Pinpoint the cell where the given text exists, returning its (x, y) midpoint coordinate. 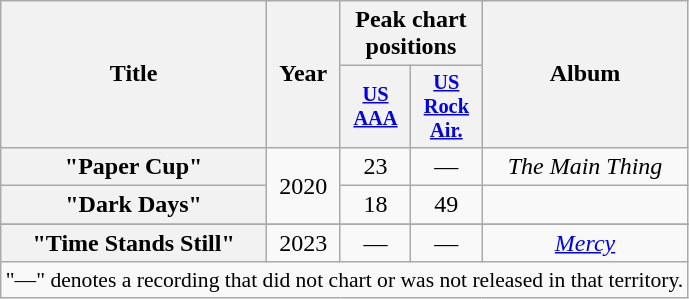
2020 (303, 185)
"—" denotes a recording that did not chart or was not released in that territory. (345, 280)
2023 (303, 243)
49 (446, 205)
"Dark Days" (134, 205)
"Time Stands Still" (134, 243)
Year (303, 74)
Title (134, 74)
18 (376, 205)
USAAA (376, 107)
Album (586, 74)
23 (376, 166)
USRockAir. (446, 107)
The Main Thing (586, 166)
Mercy (586, 243)
Peak chart positions (411, 34)
"Paper Cup" (134, 166)
